Capture the cell that displays the provided text and extract its (X, Y) central coordinate. 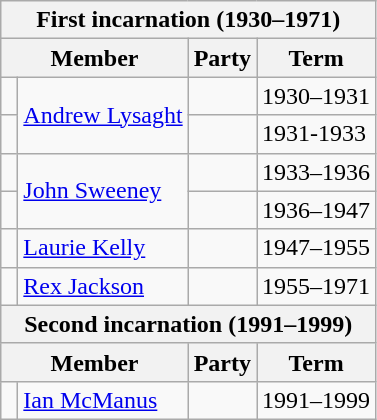
1930–1931 (316, 96)
Rex Jackson (103, 286)
First incarnation (1930–1971) (188, 20)
Laurie Kelly (103, 248)
John Sweeney (103, 191)
Second incarnation (1991–1999) (188, 324)
Andrew Lysaght (103, 115)
Ian McManus (103, 400)
1947–1955 (316, 248)
1931-1933 (316, 134)
1933–1936 (316, 172)
1936–1947 (316, 210)
1955–1971 (316, 286)
1991–1999 (316, 400)
